Find where the given text appears and provide that cell's center as [x, y] coordinate. 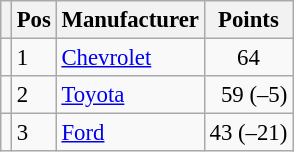
1 [34, 58]
64 [248, 58]
59 (–5) [248, 95]
2 [34, 95]
Chevrolet [130, 58]
Points [248, 20]
Toyota [130, 95]
Pos [34, 20]
3 [34, 133]
43 (–21) [248, 133]
Manufacturer [130, 20]
Ford [130, 133]
